Determine the [x, y] coordinate at the center of the cell enclosing the given text.  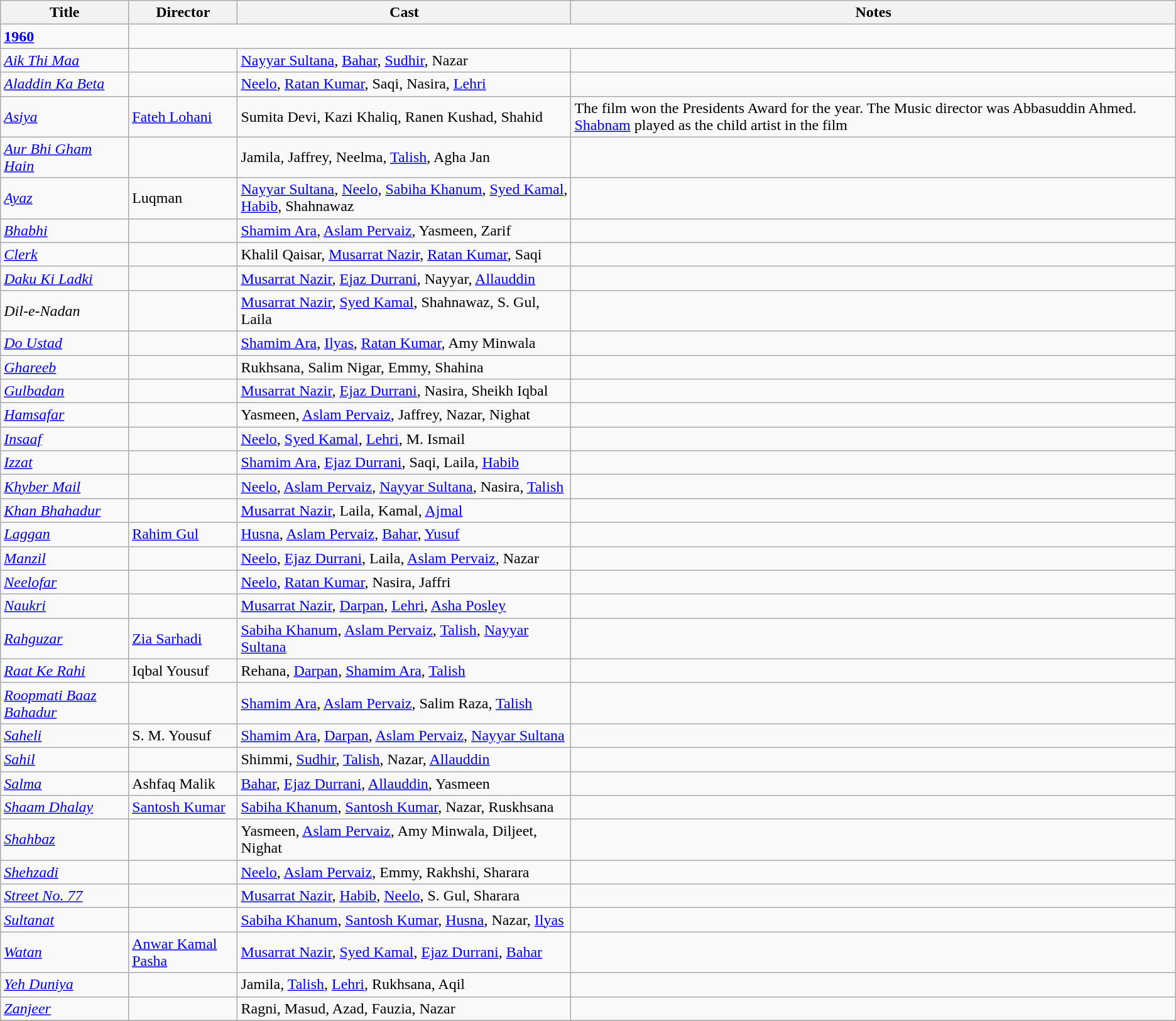
Ragni, Masud, Azad, Fauzia, Nazar [405, 1008]
Nayyar Sultana, Bahar, Sudhir, Nazar [405, 60]
Watan [65, 952]
Neelo, Syed Kamal, Lehri, M. Ismail [405, 439]
Notes [873, 13]
Izzat [65, 463]
Aur Bhi Gham Hain [65, 157]
Shamim Ara, Ilyas, Ratan Kumar, Amy Minwala [405, 343]
Insaaf [65, 439]
Saheli [65, 735]
Zia Sarhadi [183, 638]
Anwar Kamal Pasha [183, 952]
Naukri [65, 606]
Ayaz [65, 198]
Shahbaz [65, 840]
Neelo, Ratan Kumar, Saqi, Nasira, Lehri [405, 84]
Shamim Ara, Ejaz Durrani, Saqi, Laila, Habib [405, 463]
Musarrat Nazir, Ejaz Durrani, Nasira, Sheikh Iqbal [405, 391]
Rahim Gul [183, 534]
Street No. 77 [65, 896]
Roopmati Baaz Bahadur [65, 703]
Dil-e-Nadan [65, 310]
Musarrat Nazir, Syed Kamal, Ejaz Durrani, Bahar [405, 952]
Title [65, 13]
Director [183, 13]
Sumita Devi, Kazi Khaliq, Ranen Kushad, Shahid [405, 117]
Zanjeer [65, 1008]
Salma [65, 783]
Yasmeen, Aslam Pervaiz, Jaffrey, Nazar, Nighat [405, 415]
Hamsafar [65, 415]
Asiya [65, 117]
Yeh Duniya [65, 985]
Shamim Ara, Aslam Pervaiz, Salim Raza, Talish [405, 703]
Shaam Dhalay [65, 808]
Ashfaq Malik [183, 783]
Nayyar Sultana, Neelo, Sabiha Khanum, Syed Kamal, Habib, Shahnawaz [405, 198]
Rehana, Darpan, Shamim Ara, Talish [405, 671]
Bhabhi [65, 230]
Shimmi, Sudhir, Talish, Nazar, Allauddin [405, 759]
Iqbal Yousuf [183, 671]
Sabiha Khanum, Aslam Pervaiz, Talish, Nayyar Sultana [405, 638]
Do Ustad [65, 343]
Cast [405, 13]
Neelo, Aslam Pervaiz, Emmy, Rakhshi, Sharara [405, 872]
Aladdin Ka Beta [65, 84]
Yasmeen, Aslam Pervaiz, Amy Minwala, Diljeet, Nighat [405, 840]
Ghareeb [65, 367]
Sabiha Khanum, Santosh Kumar, Nazar, Ruskhsana [405, 808]
Musarrat Nazir, Darpan, Lehri, Asha Posley [405, 606]
Aik Thi Maa [65, 60]
Neelo, Ratan Kumar, Nasira, Jaffri [405, 582]
Shehzadi [65, 872]
Sultanat [65, 920]
Luqman [183, 198]
Fateh Lohani [183, 117]
Khalil Qaisar, Musarrat Nazir, Ratan Kumar, Saqi [405, 254]
Neelo, Aslam Pervaiz, Nayyar Sultana, Nasira, Talish [405, 487]
Neelo, Ejaz Durrani, Laila, Aslam Pervaiz, Nazar [405, 558]
Musarrat Nazir, Ejaz Durrani, Nayyar, Allauddin [405, 278]
Bahar, Ejaz Durrani, Allauddin, Yasmeen [405, 783]
Rukhsana, Salim Nigar, Emmy, Shahina [405, 367]
Shamim Ara, Aslam Pervaiz, Yasmeen, Zarif [405, 230]
Laggan [65, 534]
S. M. Yousuf [183, 735]
Gulbadan [65, 391]
Santosh Kumar [183, 808]
Musarrat Nazir, Habib, Neelo, S. Gul, Sharara [405, 896]
Husna, Aslam Pervaiz, Bahar, Yusuf [405, 534]
1960 [65, 36]
Khan Bhahadur [65, 511]
Rahguzar [65, 638]
Neelofar [65, 582]
Clerk [65, 254]
Raat Ke Rahi [65, 671]
Musarrat Nazir, Laila, Kamal, Ajmal [405, 511]
Manzil [65, 558]
Shamim Ara, Darpan, Aslam Pervaiz, Nayyar Sultana [405, 735]
Sahil [65, 759]
Sabiha Khanum, Santosh Kumar, Husna, Nazar, Ilyas [405, 920]
Khyber Mail [65, 487]
Musarrat Nazir, Syed Kamal, Shahnawaz, S. Gul, Laila [405, 310]
Jamila, Talish, Lehri, Rukhsana, Aqil [405, 985]
Daku Ki Ladki [65, 278]
Jamila, Jaffrey, Neelma, Talish, Agha Jan [405, 157]
The film won the Presidents Award for the year. The Music director was Abbasuddin Ahmed. Shabnam played as the child artist in the film [873, 117]
